Return the [X, Y] coordinate for the center point of the cell that contains the specified text.  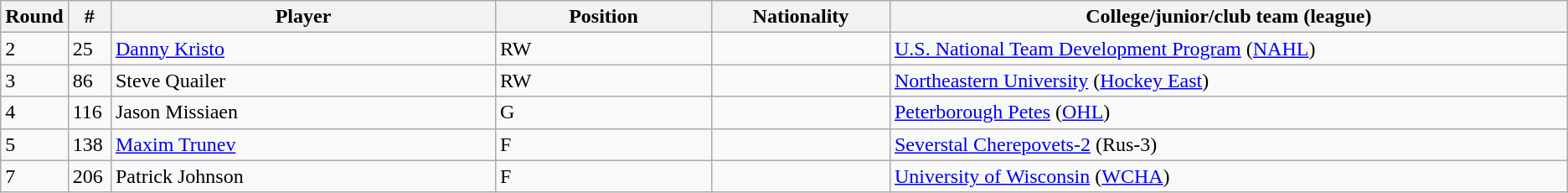
Position [604, 17]
# [89, 17]
3 [34, 81]
Jason Missiaen [303, 112]
2 [34, 49]
G [604, 112]
Player [303, 17]
Patrick Johnson [303, 176]
7 [34, 176]
138 [89, 144]
College/junior/club team (league) [1228, 17]
Severstal Cherepovets-2 (Rus-3) [1228, 144]
5 [34, 144]
25 [89, 49]
Round [34, 17]
Nationality [801, 17]
University of Wisconsin (WCHA) [1228, 176]
Northeastern University (Hockey East) [1228, 81]
206 [89, 176]
86 [89, 81]
Danny Kristo [303, 49]
Peterborough Petes (OHL) [1228, 112]
Maxim Trunev [303, 144]
U.S. National Team Development Program (NAHL) [1228, 49]
Steve Quailer [303, 81]
4 [34, 112]
116 [89, 112]
